Identify which cell holds the provided text, then report its (x, y) central coordinate. 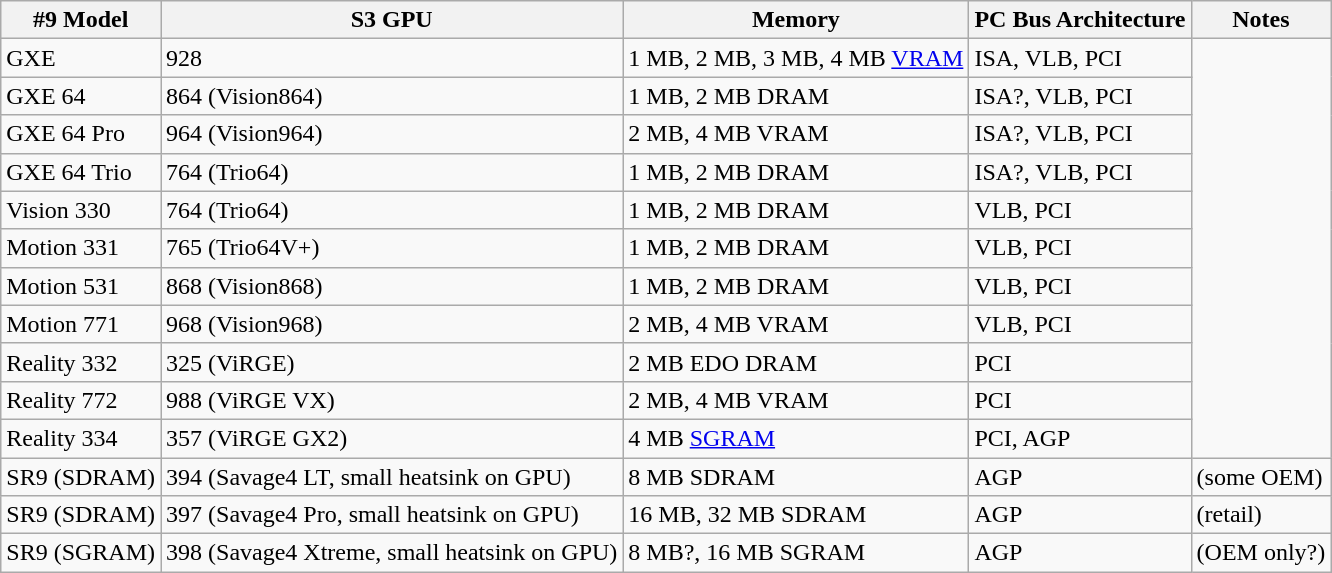
Reality 332 (81, 362)
Motion 771 (81, 324)
765 (Trio64V+) (392, 248)
(retail) (1261, 515)
394 (Savage4 LT, small heatsink on GPU) (392, 477)
964 (Vision964) (392, 134)
Notes (1261, 20)
928 (392, 58)
PC Bus Architecture (1080, 20)
398 (Savage4 Xtreme, small heatsink on GPU) (392, 553)
GXE 64 (81, 96)
GXE (81, 58)
968 (Vision968) (392, 324)
8 MB SDRAM (796, 477)
(some OEM) (1261, 477)
S3 GPU (392, 20)
8 MB?, 16 MB SGRAM (796, 553)
SR9 (SGRAM) (81, 553)
864 (Vision864) (392, 96)
16 MB, 32 MB SDRAM (796, 515)
GXE 64 Pro (81, 134)
1 MB, 2 MB, 3 MB, 4 MB VRAM (796, 58)
(OEM only?) (1261, 553)
Motion 531 (81, 286)
868 (Vision868) (392, 286)
325 (ViRGE) (392, 362)
988 (ViRGE VX) (392, 400)
Vision 330 (81, 210)
ISA, VLB, PCI (1080, 58)
Memory (796, 20)
4 MB SGRAM (796, 438)
PCI, AGP (1080, 438)
#9 Model (81, 20)
2 MB EDO DRAM (796, 362)
Reality 334 (81, 438)
397 (Savage4 Pro, small heatsink on GPU) (392, 515)
Motion 331 (81, 248)
Reality 772 (81, 400)
357 (ViRGE GX2) (392, 438)
GXE 64 Trio (81, 172)
